Output the (x, y) coordinate of the center of the cell containing the given text.  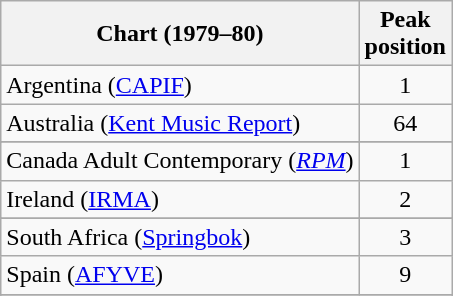
Ireland (IRMA) (180, 199)
3 (405, 237)
2 (405, 199)
Canada Adult Contemporary (RPM) (180, 161)
9 (405, 275)
South Africa (Springbok) (180, 237)
Australia (Kent Music Report) (180, 123)
Argentina (CAPIF) (180, 85)
Peakposition (405, 34)
64 (405, 123)
Spain (AFYVE) (180, 275)
Chart (1979–80) (180, 34)
